Pinpoint the cell where the given text exists, returning its (x, y) midpoint coordinate. 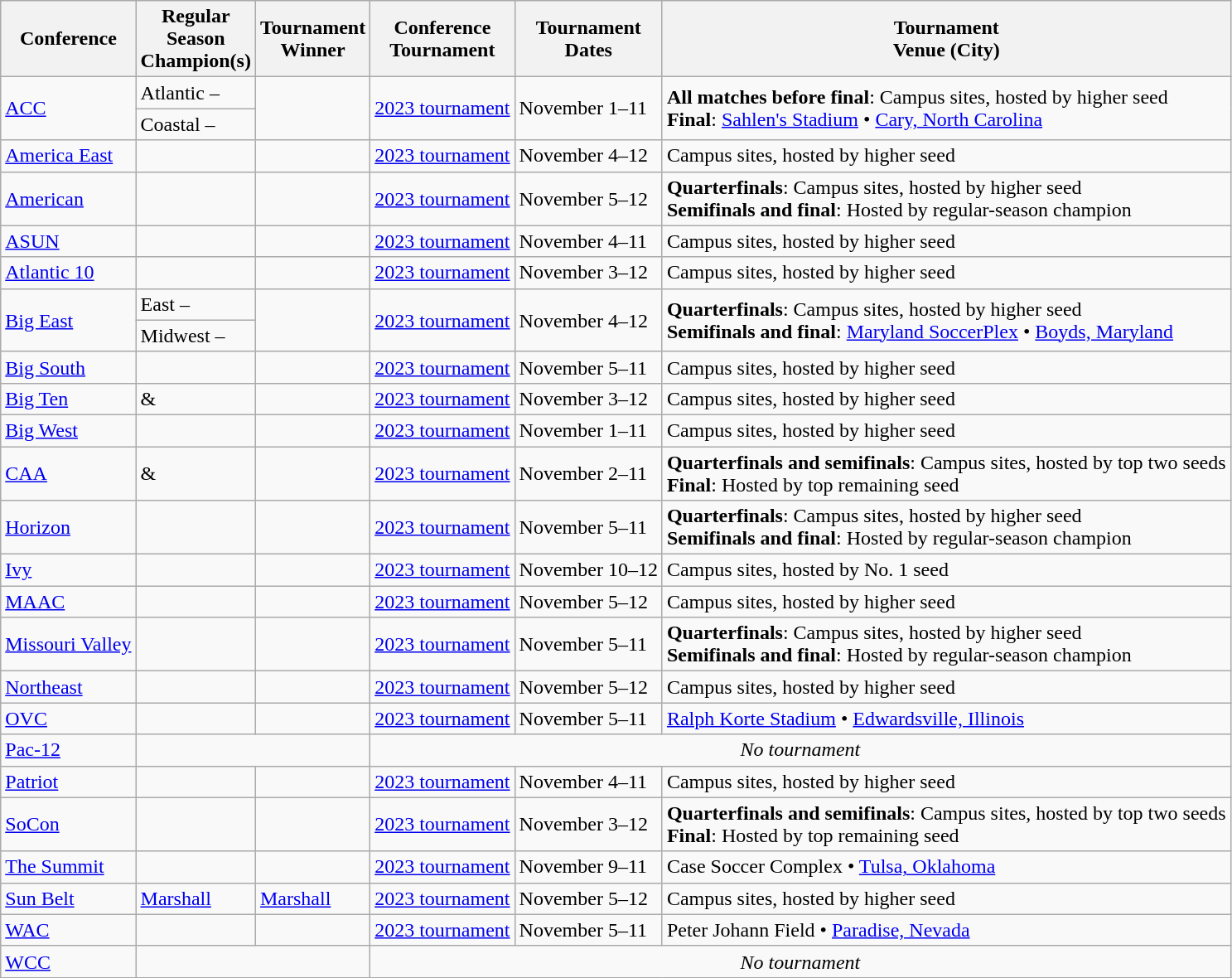
America East (68, 156)
Ivy (68, 570)
Peter Johann Field • Paradise, Nevada (946, 930)
November 10–12 (588, 570)
Tournament Venue (City) (946, 39)
Patriot (68, 782)
East – (196, 304)
SoCon (68, 824)
OVC (68, 719)
Atlantic – (196, 93)
Tournament Winner (312, 39)
Northeast (68, 687)
WAC (68, 930)
All matches before final: Campus sites, hosted by higher seedFinal: Sahlen's Stadium • Cary, North Carolina (946, 109)
Horizon (68, 527)
Midwest – (196, 336)
Conference (68, 39)
American (68, 199)
TournamentDates (588, 39)
Sun Belt (68, 898)
November 9–11 (588, 867)
Campus sites, hosted by No. 1 seed (946, 570)
Ralph Korte Stadium • Edwardsville, Illinois (946, 719)
Regular Season Champion(s) (196, 39)
Big Ten (68, 399)
MAAC (68, 602)
CAA (68, 472)
ASUN (68, 241)
November 2–11 (588, 472)
The Summit (68, 867)
Pac-12 (68, 750)
Conference Tournament (442, 39)
ACC (68, 109)
Coastal – (196, 124)
Big South (68, 367)
Big West (68, 430)
Big East (68, 320)
Atlantic 10 (68, 273)
Case Soccer Complex • Tulsa, Oklahoma (946, 867)
Missouri Valley (68, 645)
WCC (68, 961)
Quarterfinals: Campus sites, hosted by higher seedSemifinals and final: Maryland SoccerPlex • Boyds, Maryland (946, 320)
